Return (X, Y) of the center of cell containing provided text 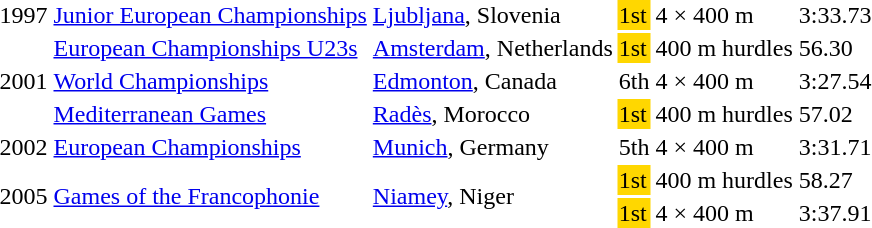
Amsterdam, Netherlands (492, 48)
Edmonton, Canada (492, 81)
Games of the Francophonie (210, 196)
Radès, Morocco (492, 114)
European Championships (210, 147)
Ljubljana, Slovenia (492, 15)
Niamey, Niger (492, 196)
5th (634, 147)
World Championships (210, 81)
Junior European Championships (210, 15)
European Championships U23s (210, 48)
Munich, Germany (492, 147)
Mediterranean Games (210, 114)
6th (634, 81)
